Pinpoint the cell where the given text exists, returning its (X, Y) midpoint coordinate. 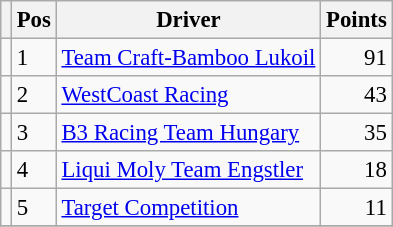
Liqui Moly Team Engstler (188, 170)
91 (356, 58)
WestCoast Racing (188, 95)
18 (356, 170)
Pos (34, 20)
11 (356, 208)
Team Craft-Bamboo Lukoil (188, 58)
Driver (188, 20)
Target Competition (188, 208)
4 (34, 170)
35 (356, 133)
43 (356, 95)
B3 Racing Team Hungary (188, 133)
1 (34, 58)
2 (34, 95)
5 (34, 208)
3 (34, 133)
Points (356, 20)
